Determine the (X, Y) coordinate at the center of the cell enclosing the given text.  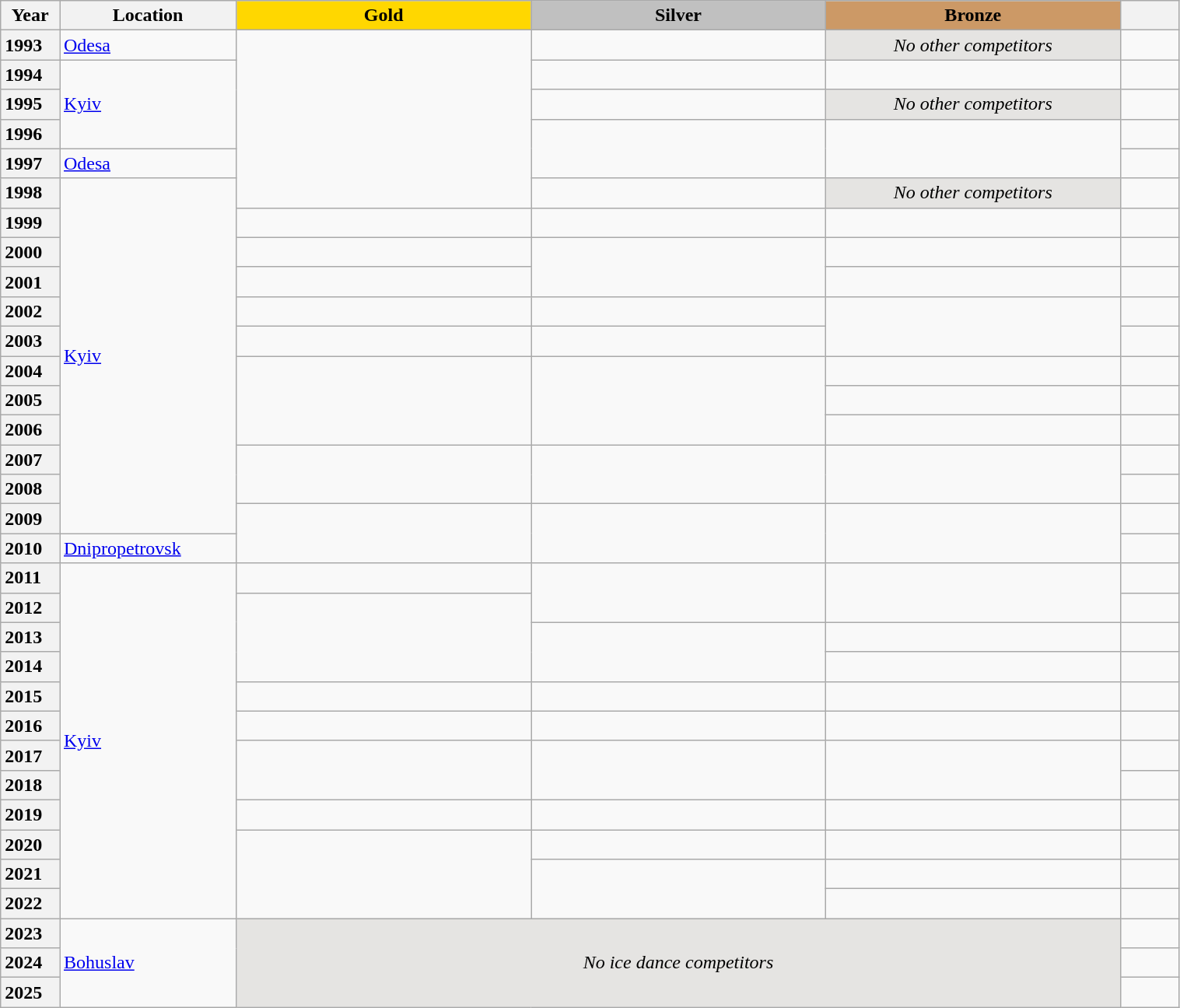
2010 (30, 548)
Silver (678, 16)
Bohuslav (148, 963)
2017 (30, 755)
Location (148, 16)
2001 (30, 282)
Dnipropetrovsk (148, 548)
2018 (30, 785)
1997 (30, 163)
2008 (30, 489)
2011 (30, 578)
No ice dance competitors (678, 963)
2004 (30, 371)
2016 (30, 726)
2020 (30, 844)
2025 (30, 992)
1999 (30, 222)
2000 (30, 252)
2019 (30, 814)
2014 (30, 667)
2006 (30, 430)
Bronze (972, 16)
2009 (30, 519)
1993 (30, 45)
2007 (30, 460)
1994 (30, 75)
2013 (30, 637)
2012 (30, 607)
Year (30, 16)
2023 (30, 933)
2003 (30, 341)
2002 (30, 311)
1996 (30, 134)
2015 (30, 696)
2024 (30, 963)
2022 (30, 904)
1998 (30, 193)
2005 (30, 401)
Gold (384, 16)
1995 (30, 104)
2021 (30, 874)
